Scan for the cell matching the given text and deliver its (x, y) coordinate at center. 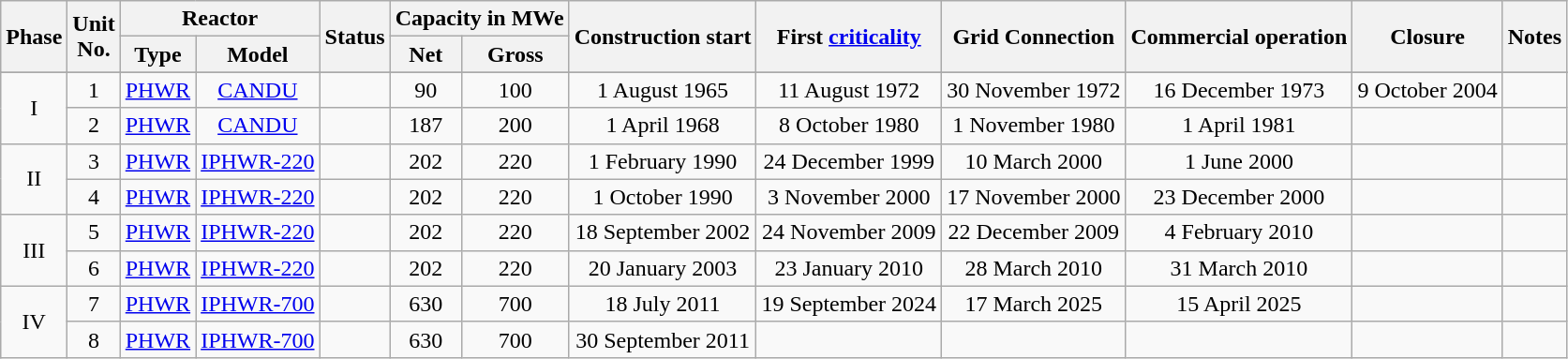
100 (515, 90)
III (34, 250)
11 August 1972 (849, 90)
8 October 1980 (849, 126)
30 November 1972 (1034, 90)
17 March 2025 (1034, 304)
1 November 1980 (1034, 126)
I (34, 108)
30 September 2011 (663, 339)
1 February 1990 (663, 161)
24 December 1999 (849, 161)
Net (426, 54)
3 (94, 161)
2 (94, 126)
18 September 2002 (663, 232)
IV (34, 322)
Model (258, 54)
23 December 2000 (1239, 197)
4 February 2010 (1239, 232)
1 June 2000 (1239, 161)
First criticality (849, 37)
18 July 2011 (663, 304)
16 December 1973 (1239, 90)
31 March 2010 (1239, 268)
187 (426, 126)
3 November 2000 (849, 197)
6 (94, 268)
Commercial operation (1239, 37)
20 January 2003 (663, 268)
Construction start (663, 37)
Type (157, 54)
9 October 2004 (1427, 90)
Reactor (219, 19)
8 (94, 339)
24 November 2009 (849, 232)
1 April 1981 (1239, 126)
1 August 1965 (663, 90)
Grid Connection (1034, 37)
4 (94, 197)
28 March 2010 (1034, 268)
19 September 2024 (849, 304)
Notes (1534, 37)
5 (94, 232)
23 January 2010 (849, 268)
Capacity in MWe (480, 19)
17 November 2000 (1034, 197)
UnitNo. (94, 37)
Closure (1427, 37)
15 April 2025 (1239, 304)
Phase (34, 37)
1 (94, 90)
90 (426, 90)
7 (94, 304)
1 April 1968 (663, 126)
10 March 2000 (1034, 161)
Gross (515, 54)
200 (515, 126)
Status (354, 37)
II (34, 179)
22 December 2009 (1034, 232)
1 October 1990 (663, 197)
